Return [x, y] of the center of cell containing provided text 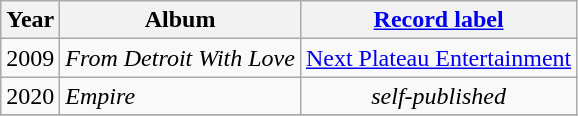
Year [30, 20]
Album [180, 20]
Next Plateau Entertainment [438, 58]
From Detroit With Love [180, 58]
2020 [30, 96]
Record label [438, 20]
2009 [30, 58]
self-published [438, 96]
Empire [180, 96]
